Return the [x, y] coordinate for the center point of the cell that contains the specified text.  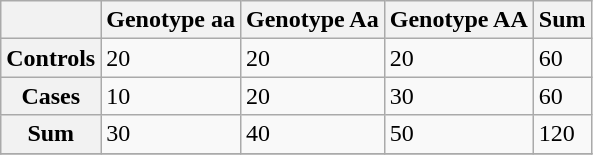
50 [458, 134]
120 [562, 134]
Genotype aa [171, 20]
Genotype AA [458, 20]
10 [171, 96]
Cases [51, 96]
40 [312, 134]
Controls [51, 58]
Genotype Aa [312, 20]
